For the text-containing cell, return its midpoint in [X, Y] coordinate format. 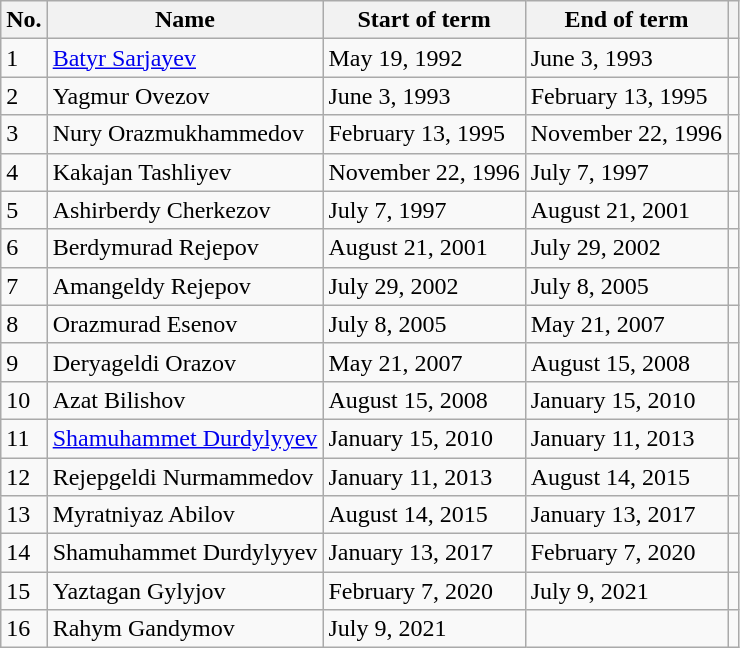
1 [24, 58]
15 [24, 591]
16 [24, 629]
End of term [626, 20]
14 [24, 553]
Rahym Gandymov [185, 629]
Yaztagan Gylyjov [185, 591]
May 19, 1992 [424, 58]
Rejepgeldi Nurmammedov [185, 477]
Batyr Sarjayev [185, 58]
Yagmur Ovezov [185, 96]
Berdymurad Rejepov [185, 248]
Name [185, 20]
6 [24, 248]
2 [24, 96]
3 [24, 134]
Nury Orazmukhammedov [185, 134]
Myratniyaz Abilov [185, 515]
Start of term [424, 20]
Amangeldy Rejepov [185, 286]
13 [24, 515]
4 [24, 172]
No. [24, 20]
5 [24, 210]
7 [24, 286]
Ashirberdy Cherkezov [185, 210]
Orazmurad Esenov [185, 324]
Deryageldi Orazov [185, 362]
10 [24, 400]
Azat Bilishov [185, 400]
11 [24, 438]
9 [24, 362]
8 [24, 324]
Kakajan Tashliyev [185, 172]
12 [24, 477]
